From the cell containing the given text, extract its center point as (x, y) coordinate. 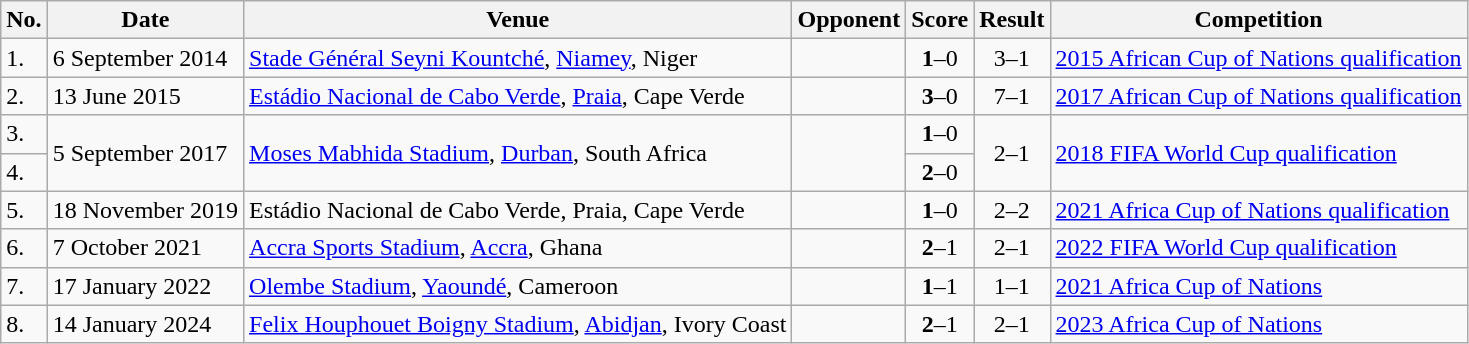
2–0 (940, 172)
14 January 2024 (145, 324)
6 September 2014 (145, 58)
2021 Africa Cup of Nations qualification (1258, 210)
3. (24, 134)
2. (24, 96)
6. (24, 248)
8. (24, 324)
18 November 2019 (145, 210)
2018 FIFA World Cup qualification (1258, 153)
7 October 2021 (145, 248)
2017 African Cup of Nations qualification (1258, 96)
Venue (518, 20)
3–1 (1012, 58)
7–1 (1012, 96)
17 January 2022 (145, 286)
3–0 (940, 96)
Felix Houphouet Boigny Stadium, Abidjan, Ivory Coast (518, 324)
1. (24, 58)
Stade Général Seyni Kountché, Niamey, Niger (518, 58)
Accra Sports Stadium, Accra, Ghana (518, 248)
2021 Africa Cup of Nations (1258, 286)
5 September 2017 (145, 153)
Moses Mabhida Stadium, Durban, South Africa (518, 153)
Opponent (849, 20)
2–2 (1012, 210)
Olembe Stadium, Yaoundé, Cameroon (518, 286)
2015 African Cup of Nations qualification (1258, 58)
5. (24, 210)
No. (24, 20)
2023 Africa Cup of Nations (1258, 324)
Score (940, 20)
2022 FIFA World Cup qualification (1258, 248)
7. (24, 286)
Result (1012, 20)
13 June 2015 (145, 96)
Competition (1258, 20)
Date (145, 20)
4. (24, 172)
